Determine the [X, Y] coordinate at the center of the cell enclosing the given text.  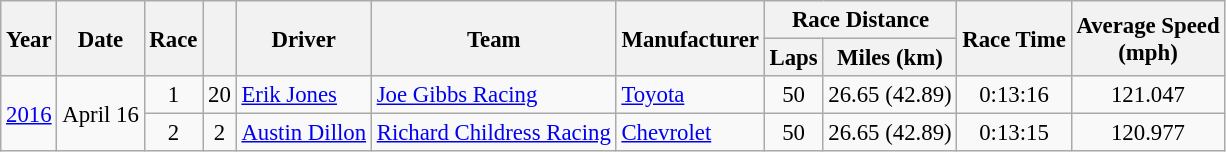
Toyota [690, 95]
121.047 [1148, 95]
Race Distance [860, 20]
Miles (km) [890, 58]
Date [100, 38]
Driver [304, 38]
Erik Jones [304, 95]
Joe Gibbs Racing [494, 95]
Race [174, 38]
Year [29, 38]
Average Speed(mph) [1148, 38]
Richard Childress Racing [494, 133]
1 [174, 95]
20 [220, 95]
0:13:15 [1014, 133]
April 16 [100, 114]
0:13:16 [1014, 95]
Race Time [1014, 38]
Team [494, 38]
Laps [794, 58]
Austin Dillon [304, 133]
Chevrolet [690, 133]
120.977 [1148, 133]
2016 [29, 114]
Manufacturer [690, 38]
